Identify which cell holds the provided text, then report its [x, y] central coordinate. 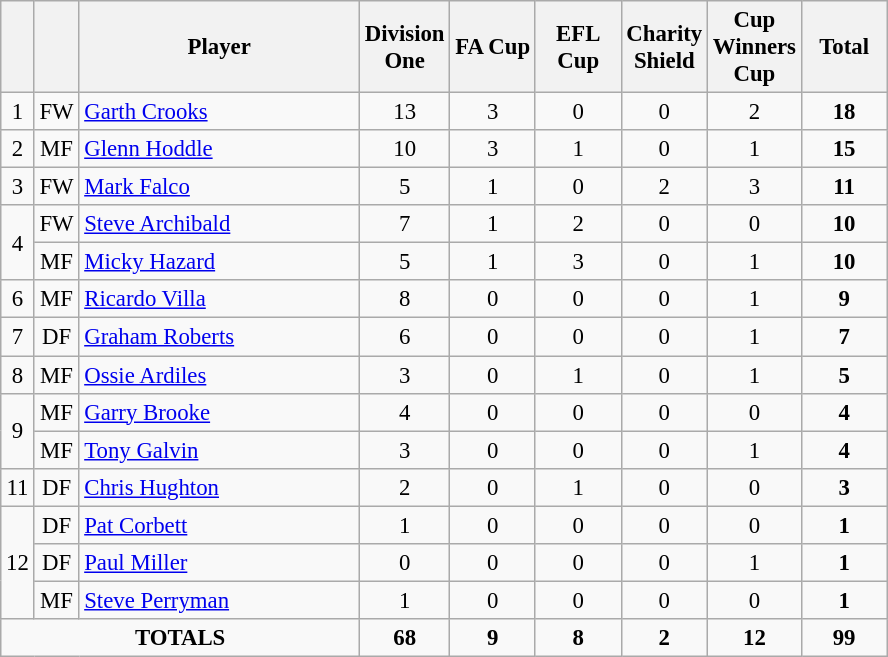
Garry Brooke [220, 412]
Steve Archibald [220, 224]
Player [220, 47]
13 [404, 112]
FA Cup [493, 47]
Graham Roberts [220, 337]
Cup Winners Cup [755, 47]
EFL Cup [578, 47]
Tony Galvin [220, 450]
99 [844, 638]
Ricardo Villa [220, 299]
Steve Perryman [220, 600]
Glenn Hoddle [220, 149]
18 [844, 112]
Pat Corbett [220, 525]
15 [844, 149]
Mark Falco [220, 187]
Division One [404, 47]
TOTALS [180, 638]
Charity Shield [664, 47]
68 [404, 638]
Ossie Ardiles [220, 375]
Total [844, 47]
Garth Crooks [220, 112]
Paul Miller [220, 563]
Micky Hazard [220, 262]
Chris Hughton [220, 487]
